From the cell containing the given text, extract its center point as [X, Y] coordinate. 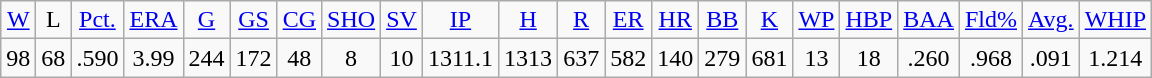
1311.1 [460, 58]
H [528, 20]
1.214 [1115, 58]
G [206, 20]
HR [676, 20]
681 [770, 58]
GS [254, 20]
IP [460, 20]
.590 [98, 58]
BAA [929, 20]
CG [299, 20]
SHO [352, 20]
244 [206, 58]
140 [676, 58]
279 [722, 58]
172 [254, 58]
Pct. [98, 20]
18 [869, 58]
Avg. [1052, 20]
48 [299, 58]
SV [402, 20]
HBP [869, 20]
Fld% [990, 20]
WP [816, 20]
98 [18, 58]
WHIP [1115, 20]
L [54, 20]
W [18, 20]
10 [402, 58]
582 [628, 58]
1313 [528, 58]
.091 [1052, 58]
.260 [929, 58]
68 [54, 58]
13 [816, 58]
637 [582, 58]
8 [352, 58]
ERA [154, 20]
R [582, 20]
ER [628, 20]
K [770, 20]
.968 [990, 58]
3.99 [154, 58]
BB [722, 20]
